Locate the cell with the specified text and output its (X, Y) center coordinate. 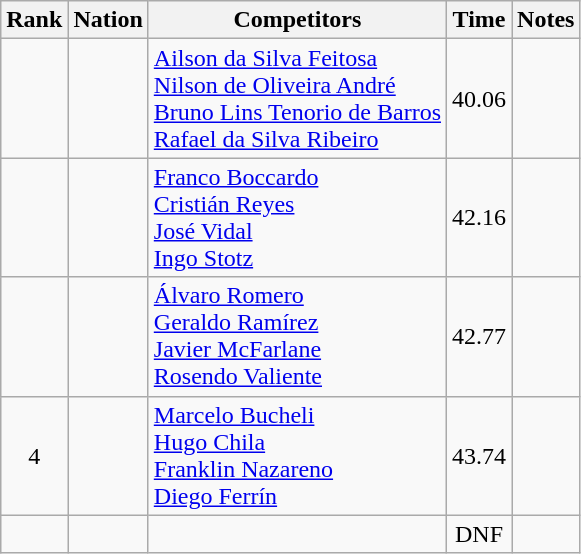
42.16 (480, 218)
Time (480, 20)
Rank (34, 20)
Álvaro RomeroGeraldo RamírezJavier McFarlaneRosendo Valiente (297, 336)
42.77 (480, 336)
Nation (108, 20)
40.06 (480, 98)
43.74 (480, 456)
Competitors (297, 20)
4 (34, 456)
Notes (546, 20)
Franco BoccardoCristián ReyesJosé VidalIngo Stotz (297, 218)
DNF (480, 534)
Marcelo BucheliHugo ChilaFranklin NazarenoDiego Ferrín (297, 456)
Ailson da Silva FeitosaNilson de Oliveira AndréBruno Lins Tenorio de BarrosRafael da Silva Ribeiro (297, 98)
